Provide the [X, Y] coordinate of the cell's center where the given text is located.  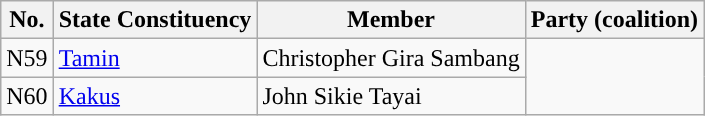
N59 [27, 58]
Kakus [155, 96]
N60 [27, 96]
John Sikie Tayai [391, 96]
No. [27, 20]
State Constituency [155, 20]
Member [391, 20]
Party (coalition) [614, 20]
Christopher Gira Sambang [391, 58]
Tamin [155, 58]
